Detect which cell encompasses the target text, then output its [x, y] center coordinate. 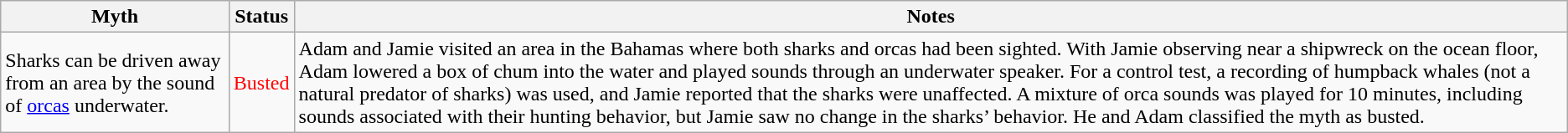
Sharks can be driven away from an area by the sound of orcas underwater. [116, 82]
Notes [931, 17]
Myth [116, 17]
Status [261, 17]
Busted [261, 82]
